Provide the (X, Y) coordinate of the cell's center where the given text is located.  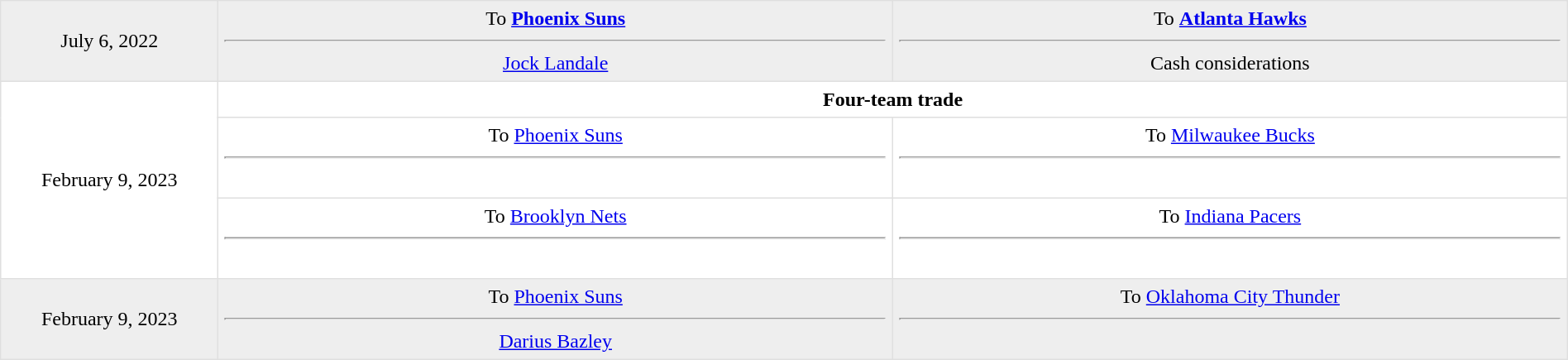
To Phoenix Suns (556, 158)
To Oklahoma City Thunder (1231, 319)
To Phoenix Suns Jock Landale (556, 41)
To Atlanta HawksCash considerations (1231, 41)
To Brooklyn Nets (556, 238)
July 6, 2022 (109, 41)
To Indiana Pacers (1231, 238)
To Phoenix SunsDarius Bazley (556, 319)
Four-team trade (893, 99)
To Milwaukee Bucks (1231, 158)
